Determine the [X, Y] coordinate at the center of the cell enclosing the given text.  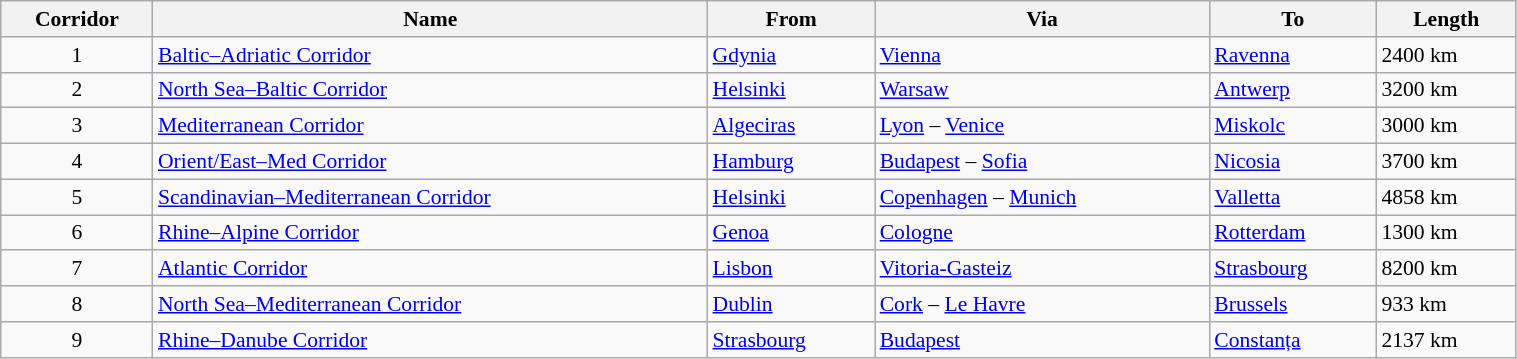
2400 km [1446, 55]
9 [77, 340]
6 [77, 233]
Atlantic Corridor [430, 269]
Vienna [1042, 55]
Lisbon [792, 269]
Length [1446, 19]
3000 km [1446, 126]
Miskolc [1292, 126]
Constanța [1292, 340]
5 [77, 197]
Cologne [1042, 233]
Budapest – Sofia [1042, 162]
3200 km [1446, 90]
3 [77, 126]
Genoa [792, 233]
To [1292, 19]
Rhine–Danube Corridor [430, 340]
Valletta [1292, 197]
933 km [1446, 304]
4858 km [1446, 197]
Algeciras [792, 126]
Warsaw [1042, 90]
1 [77, 55]
8 [77, 304]
Dublin [792, 304]
Antwerp [1292, 90]
Corridor [77, 19]
Gdynia [792, 55]
Brussels [1292, 304]
North Sea–Baltic Corridor [430, 90]
3700 km [1446, 162]
Nicosia [1292, 162]
Scandinavian–Mediterranean Corridor [430, 197]
7 [77, 269]
Mediterranean Corridor [430, 126]
North Sea–Mediterranean Corridor [430, 304]
From [792, 19]
Lyon – Venice [1042, 126]
Via [1042, 19]
Copenhagen – Munich [1042, 197]
Budapest [1042, 340]
Ravenna [1292, 55]
Name [430, 19]
4 [77, 162]
1300 km [1446, 233]
Cork – Le Havre [1042, 304]
2137 km [1446, 340]
Rhine–Alpine Corridor [430, 233]
Hamburg [792, 162]
Rotterdam [1292, 233]
Baltic–Adriatic Corridor [430, 55]
2 [77, 90]
Vitoria-Gasteiz [1042, 269]
Orient/East–Med Corridor [430, 162]
8200 km [1446, 269]
